Return the [x, y] coordinate for the center point of the cell that contains the specified text.  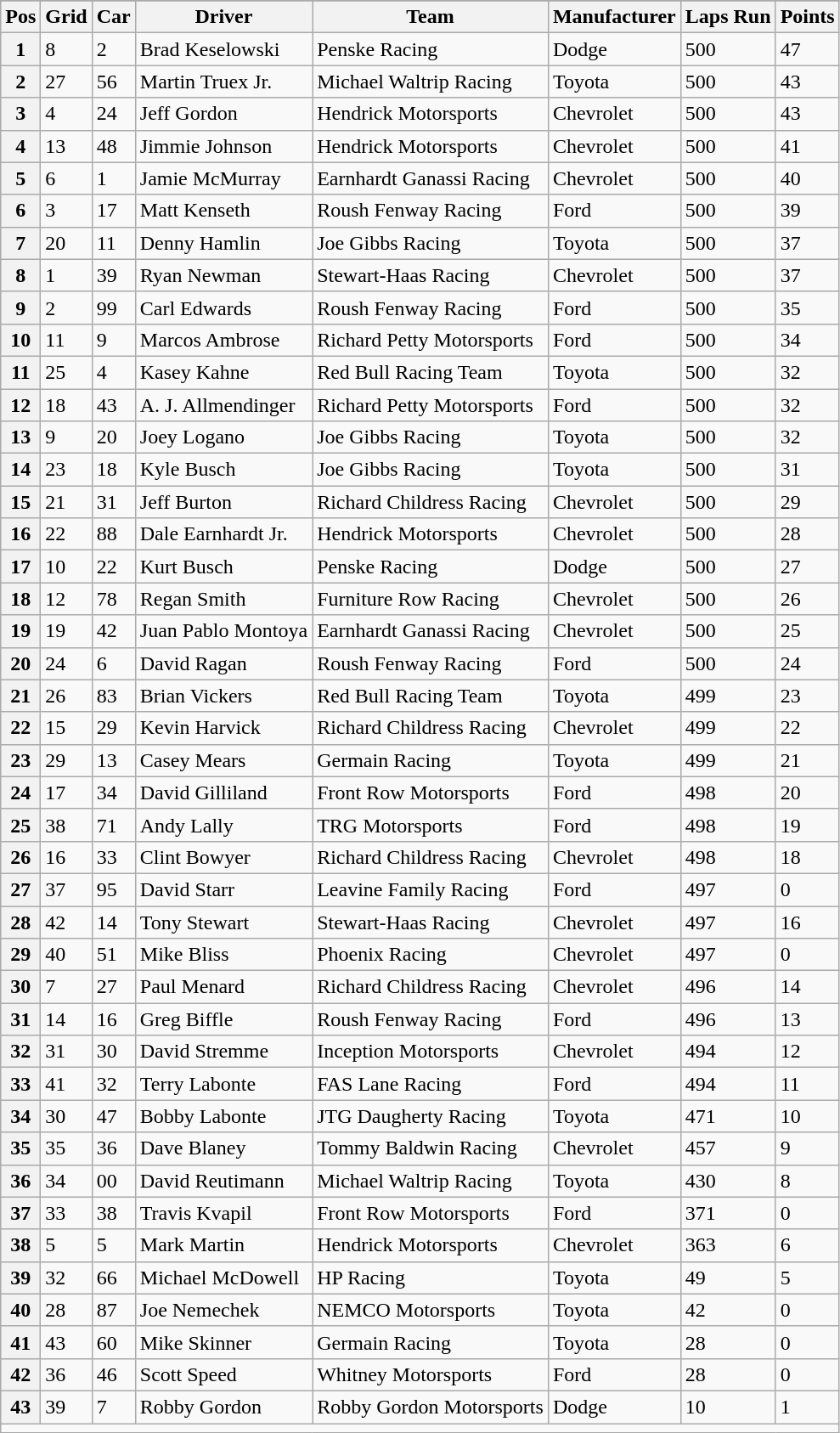
Whitney Motorsports [431, 1374]
Jimmie Johnson [223, 146]
56 [114, 82]
Car [114, 17]
Casey Mears [223, 760]
David Gilliland [223, 793]
Joe Nemechek [223, 1310]
87 [114, 1310]
Robby Gordon [223, 1407]
Furniture Row Racing [431, 599]
Kasey Kahne [223, 372]
Joey Logano [223, 437]
David Starr [223, 889]
David Stremme [223, 1052]
Leavine Family Racing [431, 889]
Marcos Ambrose [223, 340]
Robby Gordon Motorsports [431, 1407]
49 [728, 1278]
FAS Lane Racing [431, 1084]
Carl Edwards [223, 307]
Regan Smith [223, 599]
Pos [20, 17]
Greg Biffle [223, 1019]
363 [728, 1245]
Dave Blaney [223, 1148]
Mike Bliss [223, 955]
Driver [223, 17]
HP Racing [431, 1278]
Team [431, 17]
99 [114, 307]
471 [728, 1116]
Kyle Busch [223, 470]
Terry Labonte [223, 1084]
David Ragan [223, 663]
Bobby Labonte [223, 1116]
Martin Truex Jr. [223, 82]
Paul Menard [223, 987]
Travis Kvapil [223, 1213]
457 [728, 1148]
Mark Martin [223, 1245]
Tommy Baldwin Racing [431, 1148]
95 [114, 889]
Ryan Newman [223, 275]
Andy Lally [223, 825]
Mike Skinner [223, 1342]
Denny Hamlin [223, 243]
JTG Daugherty Racing [431, 1116]
371 [728, 1213]
Scott Speed [223, 1374]
Brian Vickers [223, 696]
51 [114, 955]
Dale Earnhardt Jr. [223, 534]
88 [114, 534]
Matt Kenseth [223, 211]
Laps Run [728, 17]
Jamie McMurray [223, 178]
Kevin Harvick [223, 728]
Jeff Gordon [223, 114]
Points [807, 17]
83 [114, 696]
NEMCO Motorsports [431, 1310]
Manufacturer [614, 17]
Tony Stewart [223, 922]
A. J. Allmendinger [223, 405]
Grid [66, 17]
430 [728, 1181]
Kurt Busch [223, 567]
Michael McDowell [223, 1278]
48 [114, 146]
David Reutimann [223, 1181]
Clint Bowyer [223, 857]
60 [114, 1342]
Phoenix Racing [431, 955]
71 [114, 825]
Brad Keselowski [223, 49]
00 [114, 1181]
66 [114, 1278]
Juan Pablo Montoya [223, 631]
Jeff Burton [223, 502]
46 [114, 1374]
TRG Motorsports [431, 825]
Inception Motorsports [431, 1052]
78 [114, 599]
